Search for the cell housing the specified text and yield its (X, Y) center coordinate. 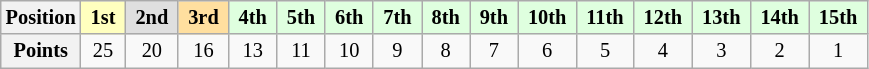
15th (838, 17)
25 (104, 51)
6th (349, 17)
10th (547, 17)
13 (253, 51)
7th (397, 17)
5 (604, 51)
7 (494, 51)
8th (446, 17)
14th (779, 17)
2 (779, 51)
16 (203, 51)
4th (253, 17)
12th (663, 17)
5th (301, 17)
4 (663, 51)
10 (349, 51)
1 (838, 51)
3 (721, 51)
2nd (152, 17)
9th (494, 17)
1st (104, 17)
20 (152, 51)
11th (604, 17)
Position (41, 17)
3rd (203, 17)
9 (397, 51)
Points (41, 51)
6 (547, 51)
8 (446, 51)
11 (301, 51)
13th (721, 17)
